For the text-containing cell, return its midpoint in (x, y) coordinate format. 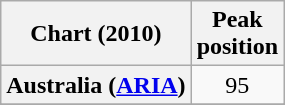
95 (237, 85)
Australia (ARIA) (96, 85)
Peakposition (237, 34)
Chart (2010) (96, 34)
